Locate the cell with the specified text and output its (X, Y) center coordinate. 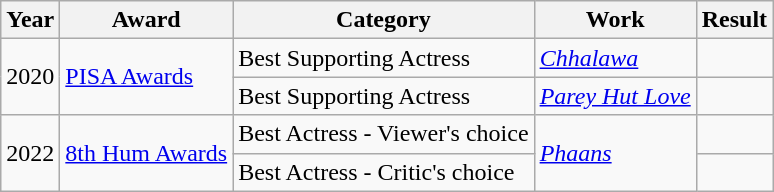
Phaans (615, 153)
Award (146, 20)
Year (30, 20)
2022 (30, 153)
Work (615, 20)
Best Actress - Critic's choice (384, 172)
Category (384, 20)
8th Hum Awards (146, 153)
Parey Hut Love (615, 96)
Best Actress - Viewer's choice (384, 134)
PISA Awards (146, 77)
2020 (30, 77)
Chhalawa (615, 58)
Result (734, 20)
